Provide the (X, Y) coordinate of the cell's center where the given text is located.  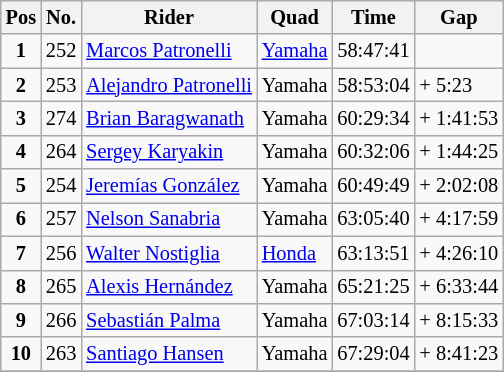
Sebastián Palma (169, 320)
60:29:34 (373, 118)
60:32:06 (373, 152)
263 (61, 354)
6 (21, 219)
256 (61, 253)
Brian Baragwanath (169, 118)
58:47:41 (373, 51)
+ 8:15:33 (460, 320)
+ 1:44:25 (460, 152)
Quad (295, 17)
Sergey Karyakin (169, 152)
Walter Nostiglia (169, 253)
Marcos Patronelli (169, 51)
67:03:14 (373, 320)
+ 6:33:44 (460, 287)
252 (61, 51)
Pos (21, 17)
257 (61, 219)
Alejandro Patronelli (169, 85)
+ 1:41:53 (460, 118)
Gap (460, 17)
Alexis Hernández (169, 287)
Time (373, 17)
1 (21, 51)
60:49:49 (373, 186)
8 (21, 287)
67:29:04 (373, 354)
Jeremías González (169, 186)
3 (21, 118)
65:21:25 (373, 287)
Santiago Hansen (169, 354)
2 (21, 85)
Nelson Sanabria (169, 219)
Rider (169, 17)
63:05:40 (373, 219)
10 (21, 354)
63:13:51 (373, 253)
265 (61, 287)
+ 2:02:08 (460, 186)
4 (21, 152)
264 (61, 152)
254 (61, 186)
253 (61, 85)
Honda (295, 253)
+ 8:41:23 (460, 354)
58:53:04 (373, 85)
+ 4:26:10 (460, 253)
9 (21, 320)
+ 5:23 (460, 85)
7 (21, 253)
No. (61, 17)
5 (21, 186)
+ 4:17:59 (460, 219)
266 (61, 320)
274 (61, 118)
